Search for the cell housing the specified text and yield its (X, Y) center coordinate. 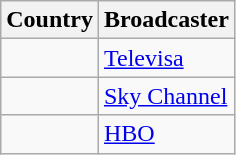
Broadcaster (166, 20)
Sky Channel (166, 96)
Country (50, 20)
HBO (166, 134)
Televisa (166, 58)
